Capture the cell that displays the provided text and extract its (x, y) central coordinate. 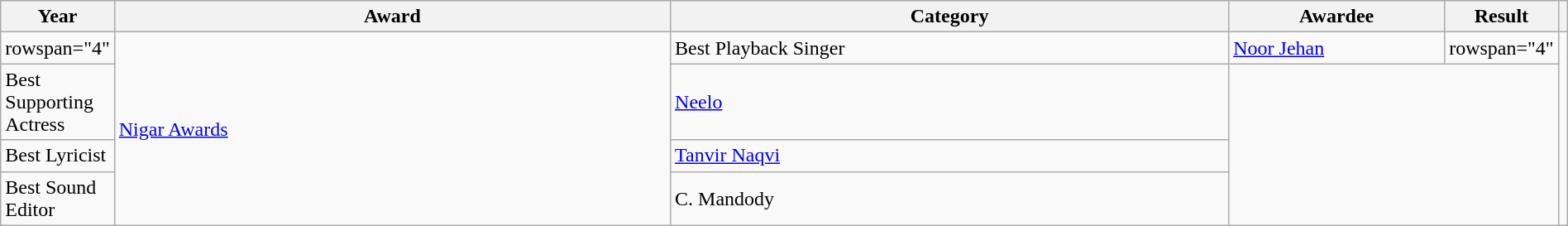
Result (1502, 17)
Year (58, 17)
Nigar Awards (392, 129)
Noor Jehan (1336, 48)
Tanvir Naqvi (949, 156)
Best Lyricist (58, 156)
C. Mandody (949, 199)
Awardee (1336, 17)
Best Supporting Actress (58, 102)
Neelo (949, 102)
Category (949, 17)
Best Sound Editor (58, 199)
Award (392, 17)
Best Playback Singer (949, 48)
